Scan for the cell matching the given text and deliver its (X, Y) coordinate at center. 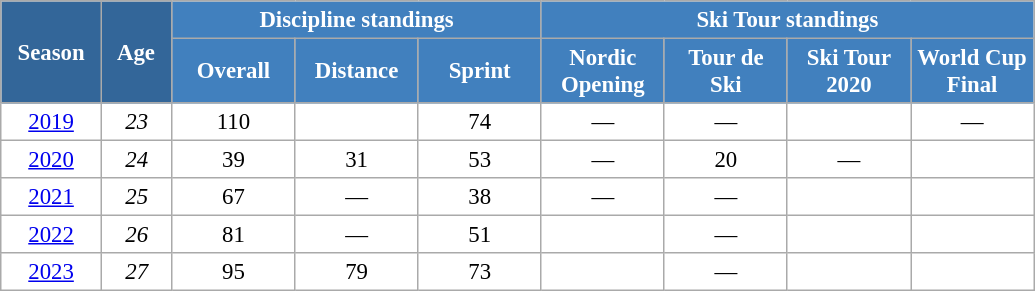
39 (234, 160)
Ski Tour standings (787, 20)
Age (136, 52)
2022 (52, 235)
51 (480, 235)
Sprint (480, 72)
110 (234, 122)
26 (136, 235)
2020 (52, 160)
2019 (52, 122)
81 (234, 235)
Tour deSki (726, 72)
Overall (234, 72)
2021 (52, 197)
25 (136, 197)
38 (480, 197)
24 (136, 160)
20 (726, 160)
Discipline standings (356, 20)
67 (234, 197)
Ski Tour2020 (848, 72)
Season (52, 52)
74 (480, 122)
NordicOpening (602, 72)
Distance (356, 72)
31 (356, 160)
23 (136, 122)
53 (480, 160)
World CupFinal (972, 72)
